Capture the cell that displays the provided text and extract its (X, Y) central coordinate. 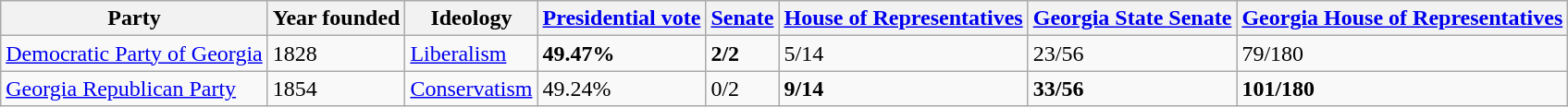
Democratic Party of Georgia (135, 53)
Senate (742, 18)
Party (135, 18)
5/14 (903, 53)
79/180 (1402, 53)
Liberalism (472, 53)
1854 (337, 89)
23/56 (1132, 53)
9/14 (903, 89)
Ideology (472, 18)
1828 (337, 53)
Georgia House of Representatives (1402, 18)
49.47% (622, 53)
Presidential vote (622, 18)
Year founded (337, 18)
49.24% (622, 89)
Georgia State Senate (1132, 18)
2/2 (742, 53)
0/2 (742, 89)
Georgia Republican Party (135, 89)
101/180 (1402, 89)
33/56 (1132, 89)
House of Representatives (903, 18)
Conservatism (472, 89)
